Provide the [X, Y] coordinate of the cell's center where the given text is located.  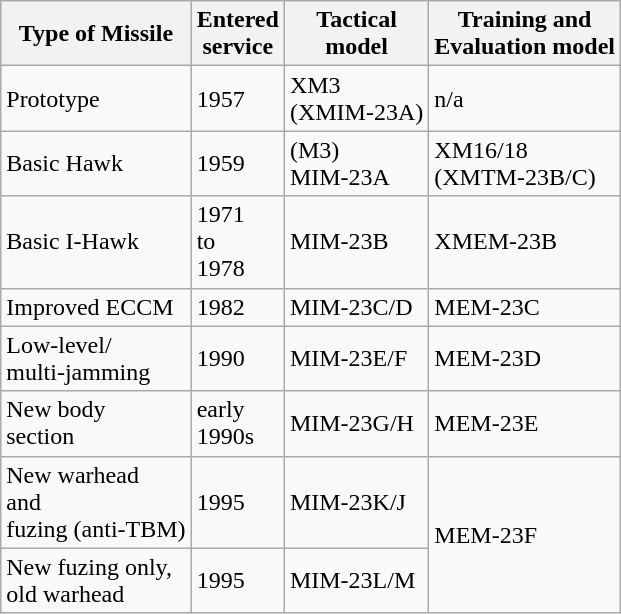
MEM-23F [525, 534]
(M3) MIM-23A [356, 164]
Type of Missile [96, 34]
MIM-23L/M [356, 580]
MIM-23C/D [356, 307]
MEM-23E [525, 424]
Prototype [96, 98]
1990 [238, 358]
early 1990s [238, 424]
MIM-23B [356, 242]
MEM-23C [525, 307]
Improved ECCM [96, 307]
XMEM-23B [525, 242]
1959 [238, 164]
n/a [525, 98]
MIM-23E/F [356, 358]
Low-level/multi-jamming [96, 358]
New bodysection [96, 424]
1982 [238, 307]
1971 to 1978 [238, 242]
Basic Hawk [96, 164]
XM3 (XMIM-23A) [356, 98]
XM16/18 (XMTM-23B/C) [525, 164]
MEM-23D [525, 358]
1957 [238, 98]
New warhead and fuzing (anti-TBM) [96, 502]
Tactical model [356, 34]
MIM-23G/H [356, 424]
Basic I-Hawk [96, 242]
New fuzing only, old warhead [96, 580]
Entered service [238, 34]
MIM-23K/J [356, 502]
Training and Evaluation model [525, 34]
